Extract the (X, Y) coordinate from the center of the cell holding the provided text.  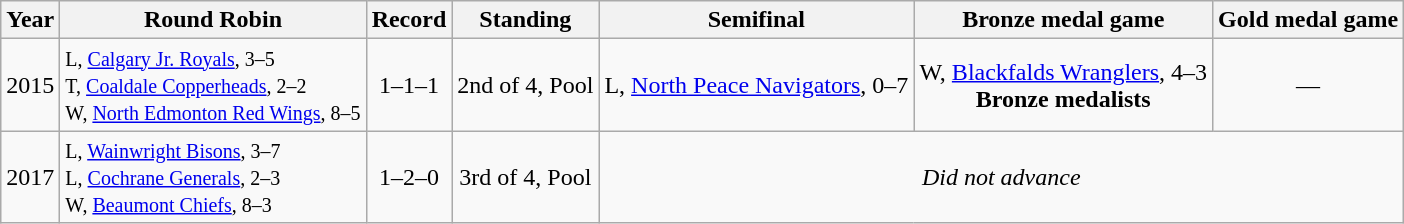
L, North Peace Navigators, 0–7 (756, 85)
Semifinal (756, 20)
2nd of 4, Pool (526, 85)
2017 (30, 177)
1–1–1 (409, 85)
L, Wainwright Bisons, 3–7L, Cochrane Generals, 2–3W, Beaumont Chiefs, 8–3 (213, 177)
W, Blackfalds Wranglers, 4–3Bronze medalists (1064, 85)
Gold medal game (1308, 20)
Did not advance (1002, 177)
3rd of 4, Pool (526, 177)
Year (30, 20)
1–2–0 (409, 177)
Bronze medal game (1064, 20)
Standing (526, 20)
2015 (30, 85)
— (1308, 85)
L, Calgary Jr. Royals, 3–5T, Coaldale Copperheads, 2–2W, North Edmonton Red Wings, 8–5 (213, 85)
Round Robin (213, 20)
Record (409, 20)
